Extract the (X, Y) coordinate from the center of the cell holding the provided text.  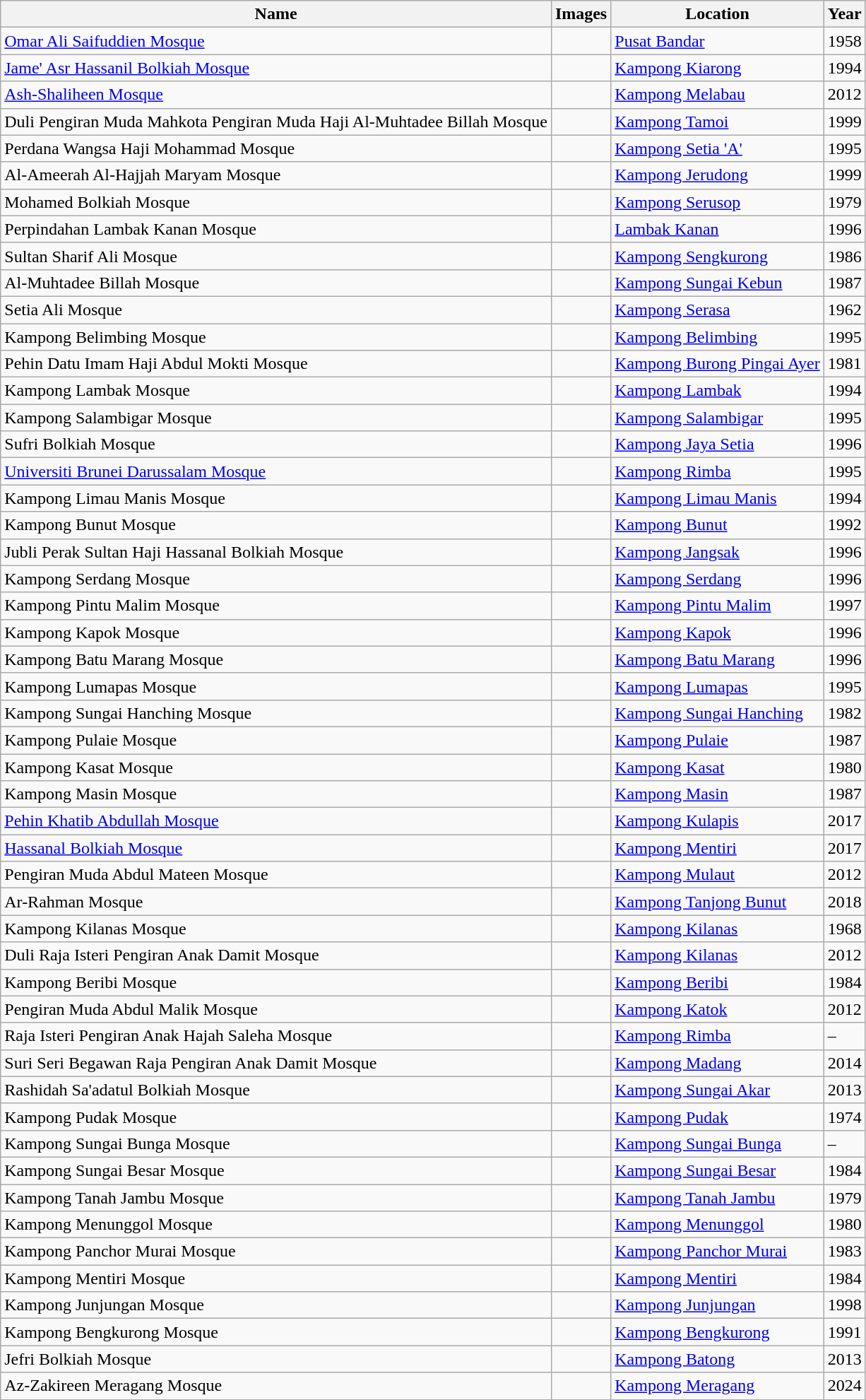
Kampong Lumapas Mosque (276, 686)
1986 (845, 256)
Kampong Pulaie (718, 740)
Kampong Jerudong (718, 175)
Hassanal Bolkiah Mosque (276, 848)
1997 (845, 606)
Kampong Pudak (718, 1117)
Kampong Belimbing Mosque (276, 337)
Kampong Mulaut (718, 875)
Kampong Sungai Bunga (718, 1143)
Kampong Kulapis (718, 821)
Raja Isteri Pengiran Anak Hajah Saleha Mosque (276, 1036)
Kampong Tamoi (718, 122)
Kampong Pintu Malim (718, 606)
Kampong Junjungan Mosque (276, 1305)
Kampong Beribi Mosque (276, 982)
Kampong Kiarong (718, 68)
Kampong Batu Marang (718, 659)
Kampong Limau Manis Mosque (276, 498)
Kampong Panchor Murai Mosque (276, 1252)
Ash-Shaliheen Mosque (276, 95)
Kampong Sungai Hanching Mosque (276, 713)
Kampong Sungai Hanching (718, 713)
Kampong Masin (718, 794)
Kampong Serusop (718, 202)
Kampong Limau Manis (718, 498)
Kampong Menunggol Mosque (276, 1225)
Omar Ali Saifuddien Mosque (276, 41)
Sufri Bolkiah Mosque (276, 445)
1981 (845, 364)
Kampong Tanah Jambu (718, 1198)
2014 (845, 1063)
Universiti Brunei Darussalam Mosque (276, 471)
Kampong Sungai Bunga Mosque (276, 1143)
Kampong Masin Mosque (276, 794)
Kampong Melabau (718, 95)
Year (845, 14)
Kampong Setia 'A' (718, 148)
Kampong Serdang (718, 579)
Ar-Rahman Mosque (276, 902)
Name (276, 14)
Kampong Kapok Mosque (276, 633)
1968 (845, 929)
Kampong Lambak Mosque (276, 391)
Kampong Kasat (718, 767)
1991 (845, 1332)
Kampong Madang (718, 1063)
2024 (845, 1386)
Kampong Bunut Mosque (276, 525)
Perpindahan Lambak Kanan Mosque (276, 229)
1958 (845, 41)
1962 (845, 310)
Mohamed Bolkiah Mosque (276, 202)
Kampong Jangsak (718, 552)
Kampong Batu Marang Mosque (276, 659)
Kampong Pudak Mosque (276, 1117)
Kampong Salambigar (718, 418)
Kampong Kasat Mosque (276, 767)
Pehin Khatib Abdullah Mosque (276, 821)
Kampong Panchor Murai (718, 1252)
Kampong Kapok (718, 633)
Kampong Sungai Besar (718, 1170)
Duli Raja Isteri Pengiran Anak Damit Mosque (276, 955)
Images (581, 14)
Kampong Sengkurong (718, 256)
Kampong Katok (718, 1009)
Kampong Belimbing (718, 337)
Kampong Jaya Setia (718, 445)
Kampong Lambak (718, 391)
Kampong Bunut (718, 525)
Kampong Kilanas Mosque (276, 929)
Pengiran Muda Abdul Malik Mosque (276, 1009)
Pehin Datu Imam Haji Abdul Mokti Mosque (276, 364)
Kampong Burong Pingai Ayer (718, 364)
Kampong Lumapas (718, 686)
Kampong Menunggol (718, 1225)
1982 (845, 713)
Pusat Bandar (718, 41)
Kampong Meragang (718, 1386)
1983 (845, 1252)
Perdana Wangsa Haji Mohammad Mosque (276, 148)
Kampong Pulaie Mosque (276, 740)
Location (718, 14)
Jame' Asr Hassanil Bolkiah Mosque (276, 68)
2018 (845, 902)
Kampong Mentiri Mosque (276, 1278)
Setia Ali Mosque (276, 310)
Kampong Tanah Jambu Mosque (276, 1198)
Lambak Kanan (718, 229)
Jefri Bolkiah Mosque (276, 1359)
Jubli Perak Sultan Haji Hassanal Bolkiah Mosque (276, 552)
Duli Pengiran Muda Mahkota Pengiran Muda Haji Al-Muhtadee Billah Mosque (276, 122)
Kampong Junjungan (718, 1305)
Kampong Serdang Mosque (276, 579)
Kampong Sungai Besar Mosque (276, 1170)
Kampong Beribi (718, 982)
Kampong Pintu Malim Mosque (276, 606)
Kampong Tanjong Bunut (718, 902)
Suri Seri Begawan Raja Pengiran Anak Damit Mosque (276, 1063)
Az-Zakireen Meragang Mosque (276, 1386)
Sultan Sharif Ali Mosque (276, 256)
Al-Muhtadee Billah Mosque (276, 283)
Kampong Bengkurong Mosque (276, 1332)
Al-Ameerah Al-Hajjah Maryam Mosque (276, 175)
Kampong Sungai Akar (718, 1090)
Rashidah Sa'adatul Bolkiah Mosque (276, 1090)
1974 (845, 1117)
Kampong Salambigar Mosque (276, 418)
Kampong Bengkurong (718, 1332)
1992 (845, 525)
1998 (845, 1305)
Kampong Batong (718, 1359)
Pengiran Muda Abdul Mateen Mosque (276, 875)
Kampong Serasa (718, 310)
Kampong Sungai Kebun (718, 283)
